For the text-containing cell, return its midpoint in [X, Y] coordinate format. 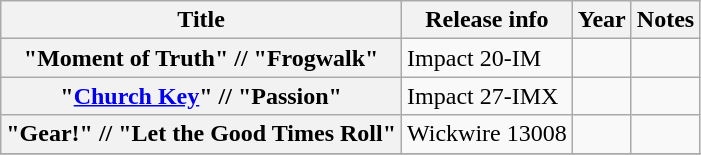
Year [602, 20]
"Church Key" // "Passion" [202, 96]
"Moment of Truth" // "Frogwalk" [202, 58]
Release info [488, 20]
Impact 20-IM [488, 58]
Title [202, 20]
Impact 27-IMX [488, 96]
Wickwire 13008 [488, 134]
Notes [665, 20]
"Gear!" // "Let the Good Times Roll" [202, 134]
